Determine the (X, Y) coordinate at the center of the cell enclosing the given text.  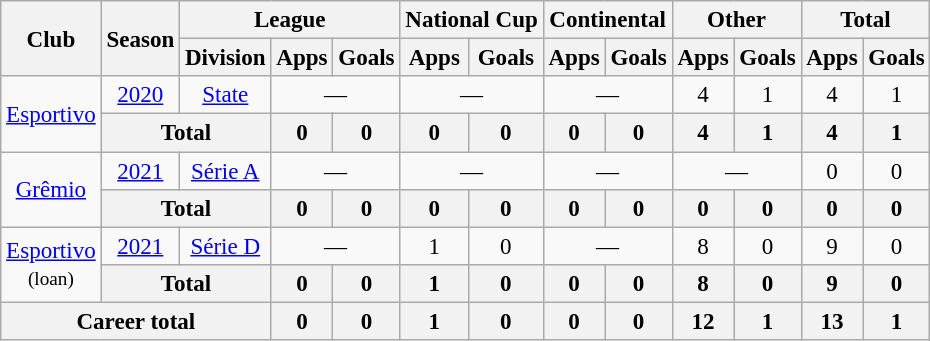
12 (703, 322)
State (226, 95)
Esportivo (51, 114)
2020 (140, 95)
Esportivo(loan) (51, 264)
Other (736, 20)
Série A (226, 171)
League (290, 20)
Division (226, 58)
Série D (226, 246)
Continental (608, 20)
National Cup (472, 20)
Grêmio (51, 190)
Club (51, 38)
13 (832, 322)
Season (140, 38)
Career total (136, 322)
